Determine the [x, y] coordinate at the center of the cell enclosing the given text.  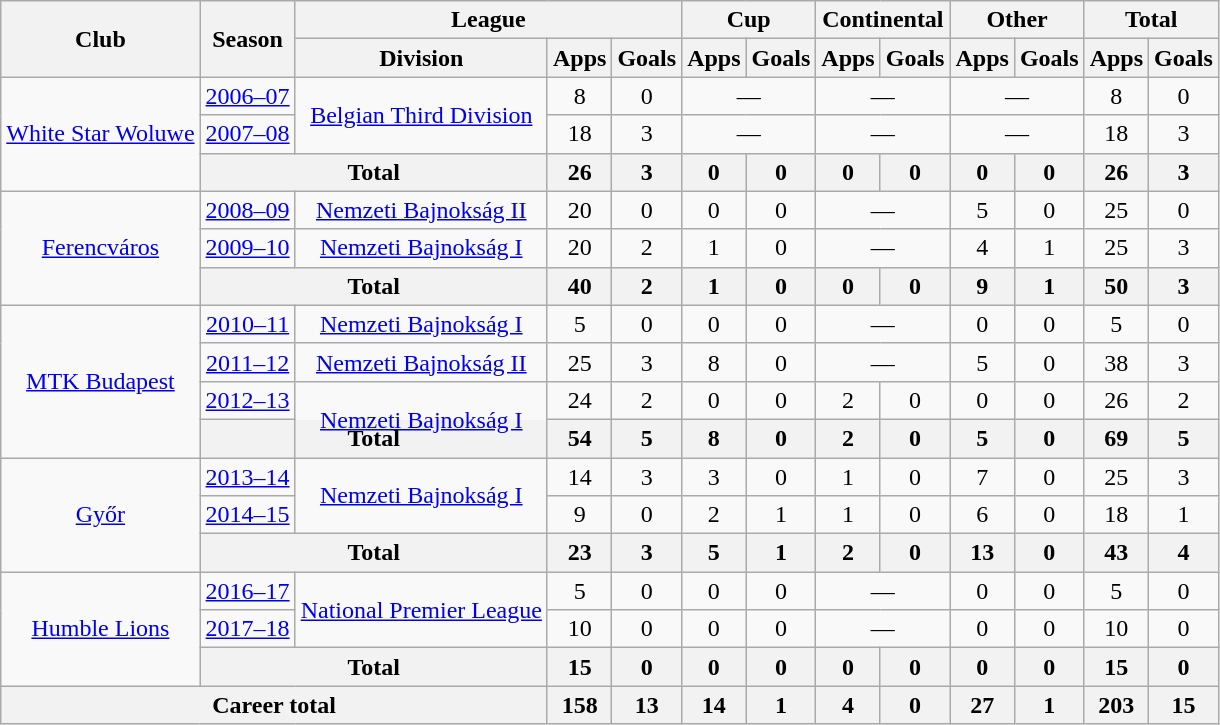
Career total [274, 705]
69 [1116, 438]
Other [1017, 20]
23 [579, 553]
2006–07 [248, 96]
Győr [100, 515]
43 [1116, 553]
38 [1116, 362]
40 [579, 286]
158 [579, 705]
National Premier League [421, 610]
Continental [883, 20]
2009–10 [248, 248]
Cup [749, 20]
2012–13 [248, 400]
2017–18 [248, 629]
24 [579, 400]
27 [982, 705]
2013–14 [248, 477]
Humble Lions [100, 629]
2007–08 [248, 134]
50 [1116, 286]
54 [579, 438]
2014–15 [248, 515]
Club [100, 39]
Ferencváros [100, 248]
White Star Woluwe [100, 134]
2008–09 [248, 210]
2011–12 [248, 362]
2016–17 [248, 591]
Belgian Third Division [421, 115]
Division [421, 58]
Season [248, 39]
League [488, 20]
203 [1116, 705]
7 [982, 477]
MTK Budapest [100, 381]
2010–11 [248, 324]
6 [982, 515]
